Output the (x, y) coordinate of the center of the cell containing the given text.  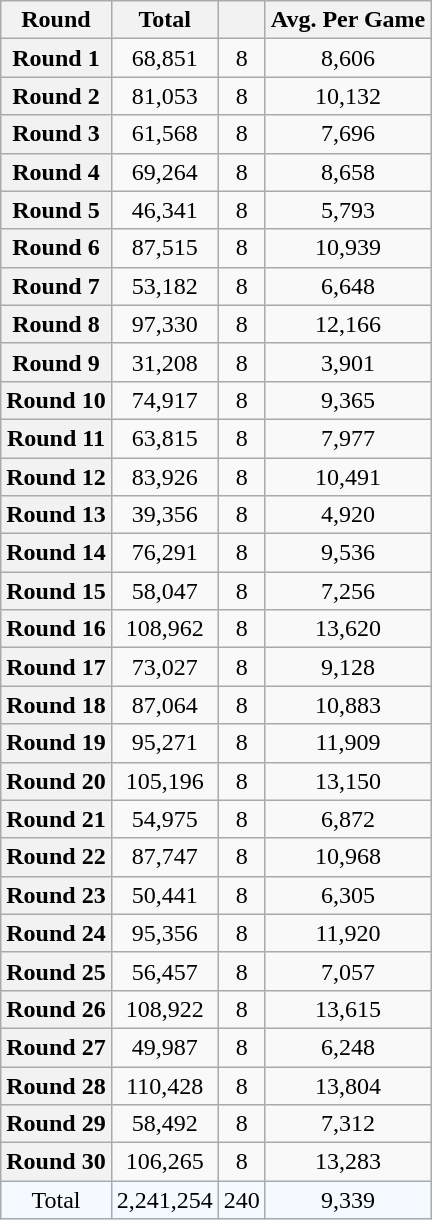
Round 6 (56, 248)
13,804 (348, 1085)
81,053 (164, 96)
73,027 (164, 667)
13,620 (348, 629)
10,939 (348, 248)
97,330 (164, 324)
10,968 (348, 857)
10,132 (348, 96)
50,441 (164, 895)
9,365 (348, 400)
105,196 (164, 781)
10,491 (348, 477)
Round 15 (56, 591)
6,872 (348, 819)
108,962 (164, 629)
5,793 (348, 210)
68,851 (164, 58)
95,356 (164, 933)
8,606 (348, 58)
110,428 (164, 1085)
Round 13 (56, 515)
108,922 (164, 1009)
9,128 (348, 667)
69,264 (164, 172)
95,271 (164, 743)
49,987 (164, 1047)
Round 4 (56, 172)
Round 1 (56, 58)
74,917 (164, 400)
7,312 (348, 1124)
Round 8 (56, 324)
Round 22 (56, 857)
58,492 (164, 1124)
6,305 (348, 895)
13,283 (348, 1162)
7,256 (348, 591)
Round 27 (56, 1047)
9,339 (348, 1200)
7,057 (348, 971)
87,747 (164, 857)
87,064 (164, 705)
56,457 (164, 971)
58,047 (164, 591)
Round 26 (56, 1009)
8,658 (348, 172)
7,696 (348, 134)
76,291 (164, 553)
Round 7 (56, 286)
46,341 (164, 210)
106,265 (164, 1162)
Round (56, 20)
Round 17 (56, 667)
Round 2 (56, 96)
Round 21 (56, 819)
Round 9 (56, 362)
10,883 (348, 705)
7,977 (348, 438)
3,901 (348, 362)
Round 25 (56, 971)
Round 3 (56, 134)
6,648 (348, 286)
Round 16 (56, 629)
Round 29 (56, 1124)
Round 30 (56, 1162)
61,568 (164, 134)
Round 12 (56, 477)
11,920 (348, 933)
39,356 (164, 515)
Round 28 (56, 1085)
Round 10 (56, 400)
240 (242, 1200)
Round 19 (56, 743)
Round 20 (56, 781)
Round 11 (56, 438)
87,515 (164, 248)
63,815 (164, 438)
9,536 (348, 553)
2,241,254 (164, 1200)
Round 14 (56, 553)
12,166 (348, 324)
6,248 (348, 1047)
4,920 (348, 515)
Avg. Per Game (348, 20)
31,208 (164, 362)
11,909 (348, 743)
Round 23 (56, 895)
Round 24 (56, 933)
54,975 (164, 819)
83,926 (164, 477)
53,182 (164, 286)
13,150 (348, 781)
Round 18 (56, 705)
Round 5 (56, 210)
13,615 (348, 1009)
